Identify which cell holds the provided text, then report its [X, Y] central coordinate. 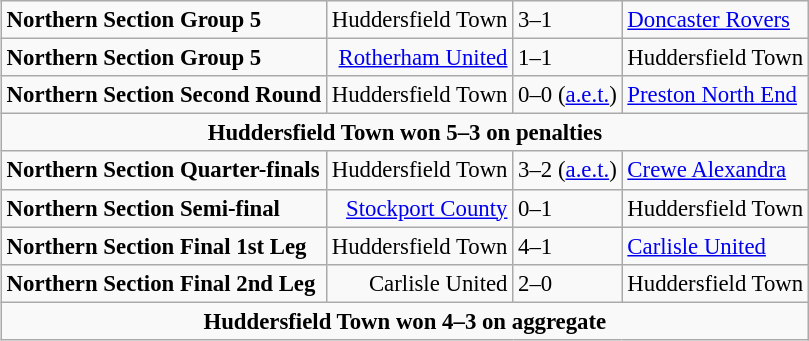
4–1 [568, 246]
Stockport County [419, 208]
1–1 [568, 58]
3–2 (a.e.t.) [568, 170]
Huddersfield Town won 4–3 on aggregate [404, 321]
Crewe Alexandra [715, 170]
Northern Section Final 2nd Leg [164, 283]
Huddersfield Town won 5–3 on penalties [404, 133]
Northern Section Final 1st Leg [164, 246]
Preston North End [715, 95]
0–1 [568, 208]
Rotherham United [419, 58]
Doncaster Rovers [715, 20]
Northern Section Quarter-finals [164, 170]
Northern Section Second Round [164, 95]
3–1 [568, 20]
2–0 [568, 283]
0–0 (a.e.t.) [568, 95]
Northern Section Semi-final [164, 208]
